Determine the (x, y) coordinate at the center of the cell enclosing the given text.  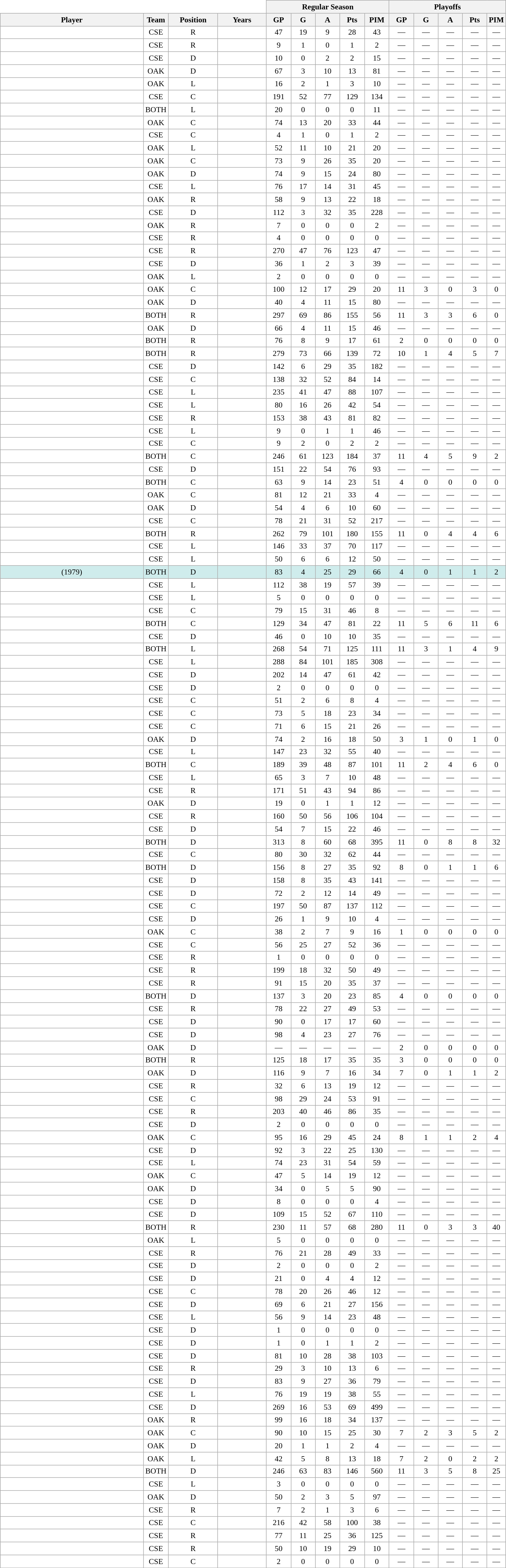
95 (279, 1137)
93 (377, 470)
134 (377, 97)
160 (279, 816)
Years (242, 20)
Playoffs (448, 7)
153 (279, 418)
279 (279, 354)
62 (352, 855)
230 (279, 1228)
107 (377, 392)
280 (377, 1228)
Position (193, 20)
Team (156, 20)
308 (377, 662)
270 (279, 251)
Regular Season (328, 7)
189 (279, 765)
216 (279, 1523)
41 (303, 392)
180 (352, 534)
560 (377, 1471)
142 (279, 367)
184 (352, 457)
262 (279, 534)
395 (377, 842)
110 (377, 1215)
171 (279, 790)
147 (279, 752)
182 (377, 367)
202 (279, 675)
(1979) (72, 572)
297 (279, 315)
94 (352, 790)
139 (352, 354)
70 (352, 546)
82 (377, 418)
106 (352, 816)
97 (377, 1497)
203 (279, 1112)
99 (279, 1420)
59 (377, 1163)
138 (279, 379)
117 (377, 546)
199 (279, 970)
288 (279, 662)
103 (377, 1356)
130 (377, 1150)
228 (377, 212)
313 (279, 842)
141 (377, 881)
269 (279, 1407)
88 (352, 392)
499 (377, 1407)
Player (72, 20)
197 (279, 906)
104 (377, 816)
111 (377, 649)
158 (279, 881)
185 (352, 662)
109 (279, 1215)
235 (279, 392)
85 (377, 996)
217 (377, 521)
151 (279, 470)
65 (279, 778)
268 (279, 649)
191 (279, 97)
116 (279, 1073)
